Capture the cell that displays the provided text and extract its (x, y) central coordinate. 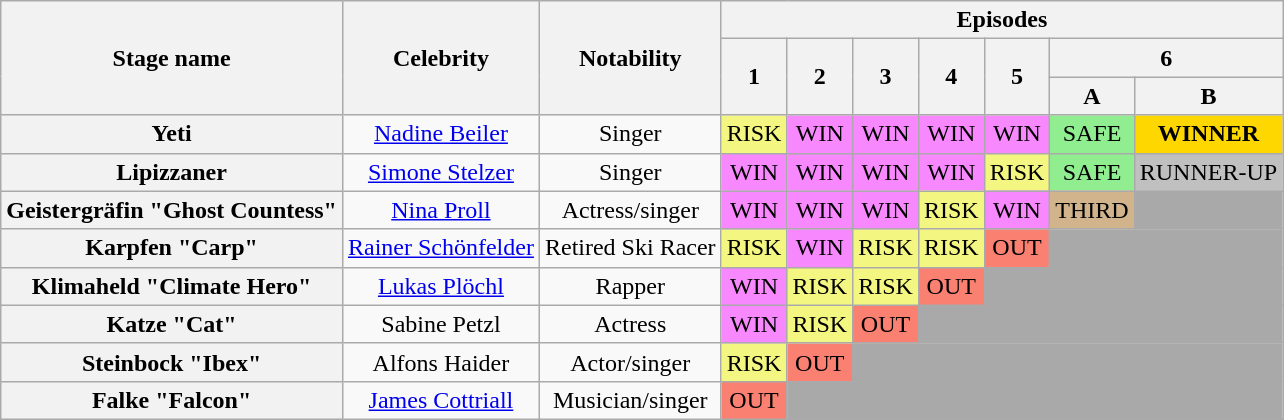
5 (1017, 77)
Lukas Plöchl (440, 286)
Rapper (630, 286)
Geistergräfin "Ghost Countess" (172, 210)
Notability (630, 58)
2 (820, 77)
Retired Ski Racer (630, 248)
Episodes (1002, 20)
A (1092, 96)
Karpfen "Carp" (172, 248)
Celebrity (440, 58)
James Cottriall (440, 400)
Lipizzaner (172, 172)
3 (886, 77)
Katze "Cat" (172, 324)
4 (951, 77)
Rainer Schönfelder (440, 248)
B (1208, 96)
Nadine Beiler (440, 134)
Sabine Petzl (440, 324)
Actress (630, 324)
Simone Stelzer (440, 172)
Yeti (172, 134)
Alfons Haider (440, 362)
RUNNER-UP (1208, 172)
Stage name (172, 58)
THIRD (1092, 210)
Musician/singer (630, 400)
Falke "Falcon" (172, 400)
WINNER (1208, 134)
1 (754, 77)
Nina Proll (440, 210)
Klimaheld "Climate Hero" (172, 286)
Actor/singer (630, 362)
Actress/singer (630, 210)
6 (1166, 58)
Steinbock "Ibex" (172, 362)
